Search for the cell housing the specified text and yield its [x, y] center coordinate. 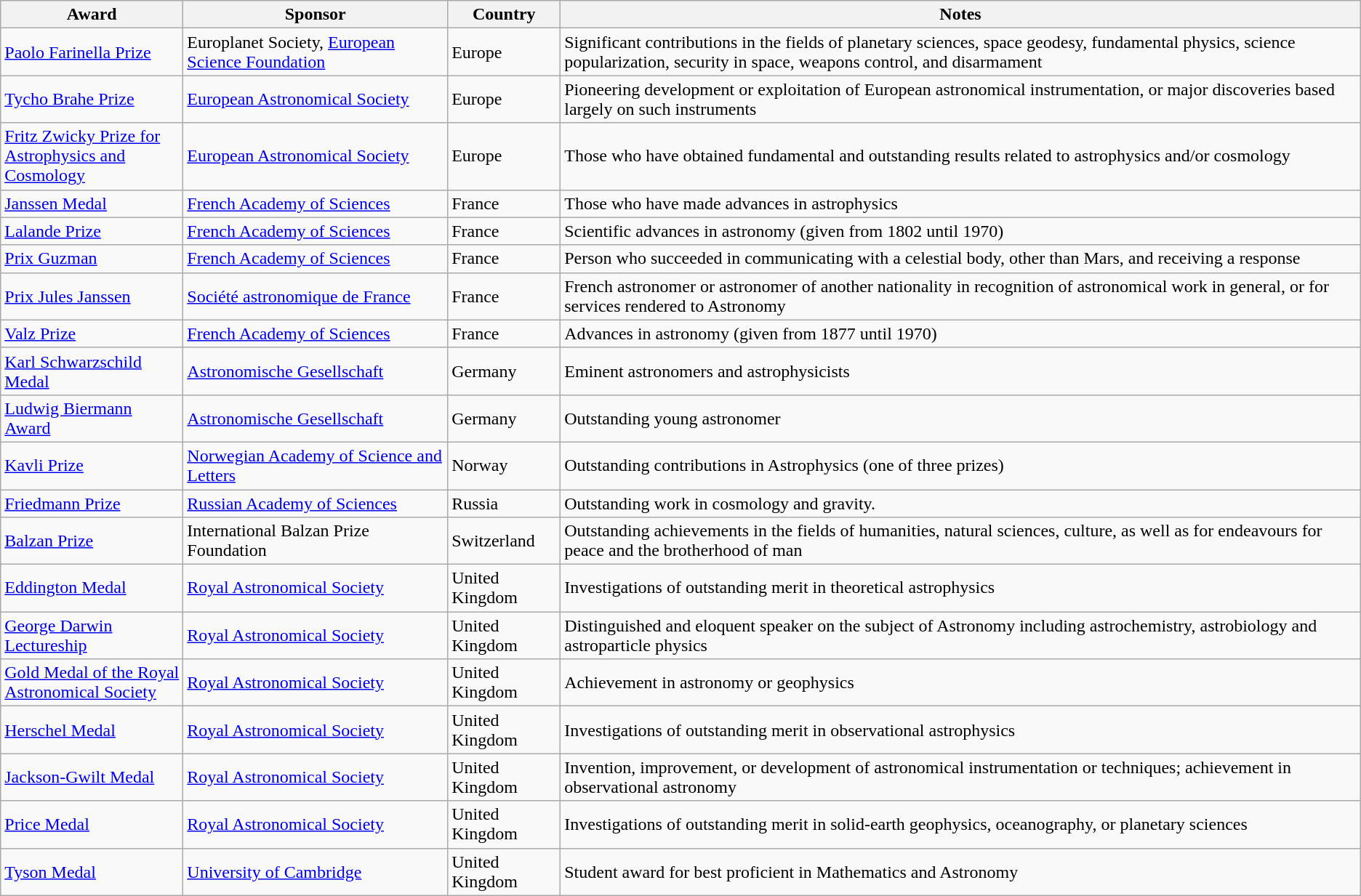
University of Cambridge [316, 872]
Eminent astronomers and astrophysicists [961, 371]
Eddington Medal [92, 589]
Valz Prize [92, 334]
Prix Jules Janssen [92, 296]
Outstanding contributions in Astrophysics (one of three prizes) [961, 465]
Country [505, 15]
George Darwin Lectureship [92, 635]
Janssen Medal [92, 203]
Friedmann Prize [92, 504]
Price Medal [92, 824]
Prix Guzman [92, 259]
Tycho Brahe Prize [92, 99]
Outstanding young astronomer [961, 419]
French astronomer or astronomer of another nationality in recognition of astronomical work in general, or for services rendered to Astronomy [961, 296]
Achievement in astronomy or geophysics [961, 683]
Société astronomique de France [316, 296]
Norway [505, 465]
Award [92, 15]
Kavli Prize [92, 465]
Ludwig Biermann Award [92, 419]
Russian Academy of Sciences [316, 504]
Europlanet Society, European Science Foundation [316, 52]
Pioneering development or exploitation of European astronomical instrumentation, or major discoveries based largely on such instruments [961, 99]
Paolo Farinella Prize [92, 52]
Outstanding work in cosmology and gravity. [961, 504]
Advances in astronomy (given from 1877 until 1970) [961, 334]
Herschel Medal [92, 730]
Switzerland [505, 541]
Distinguished and eloquent speaker on the subject of Astronomy including astrochemistry, astrobiology and astroparticle physics [961, 635]
Jackson-Gwilt Medal [92, 778]
Investigations of outstanding merit in theoretical astrophysics [961, 589]
Fritz Zwicky Prize for Astrophysics and Cosmology [92, 156]
Person who succeeded in communicating with a celestial body, other than Mars, and receiving a response [961, 259]
Investigations of outstanding merit in observational astrophysics [961, 730]
Those who have made advances in astrophysics [961, 203]
Lalande Prize [92, 231]
Karl Schwarzschild Medal [92, 371]
Investigations of outstanding merit in solid-earth geophysics, oceanography, or planetary sciences [961, 824]
Balzan Prize [92, 541]
Student award for best proficient in Mathematics and Astronomy [961, 872]
Scientific advances in astronomy (given from 1802 until 1970) [961, 231]
Outstanding achievements in the fields of humanities, natural sciences, culture, as well as for endeavours for peace and the brotherhood of man [961, 541]
Sponsor [316, 15]
Russia [505, 504]
Those who have obtained fundamental and outstanding results related to astrophysics and/or cosmology [961, 156]
Norwegian Academy of Science and Letters [316, 465]
International Balzan Prize Foundation [316, 541]
Notes [961, 15]
Gold Medal of the Royal Astronomical Society [92, 683]
Invention, improvement, or development of astronomical instrumentation or techniques; achievement in observational astronomy [961, 778]
Tyson Medal [92, 872]
